Pinpoint the cell where the given text exists, returning its [X, Y] midpoint coordinate. 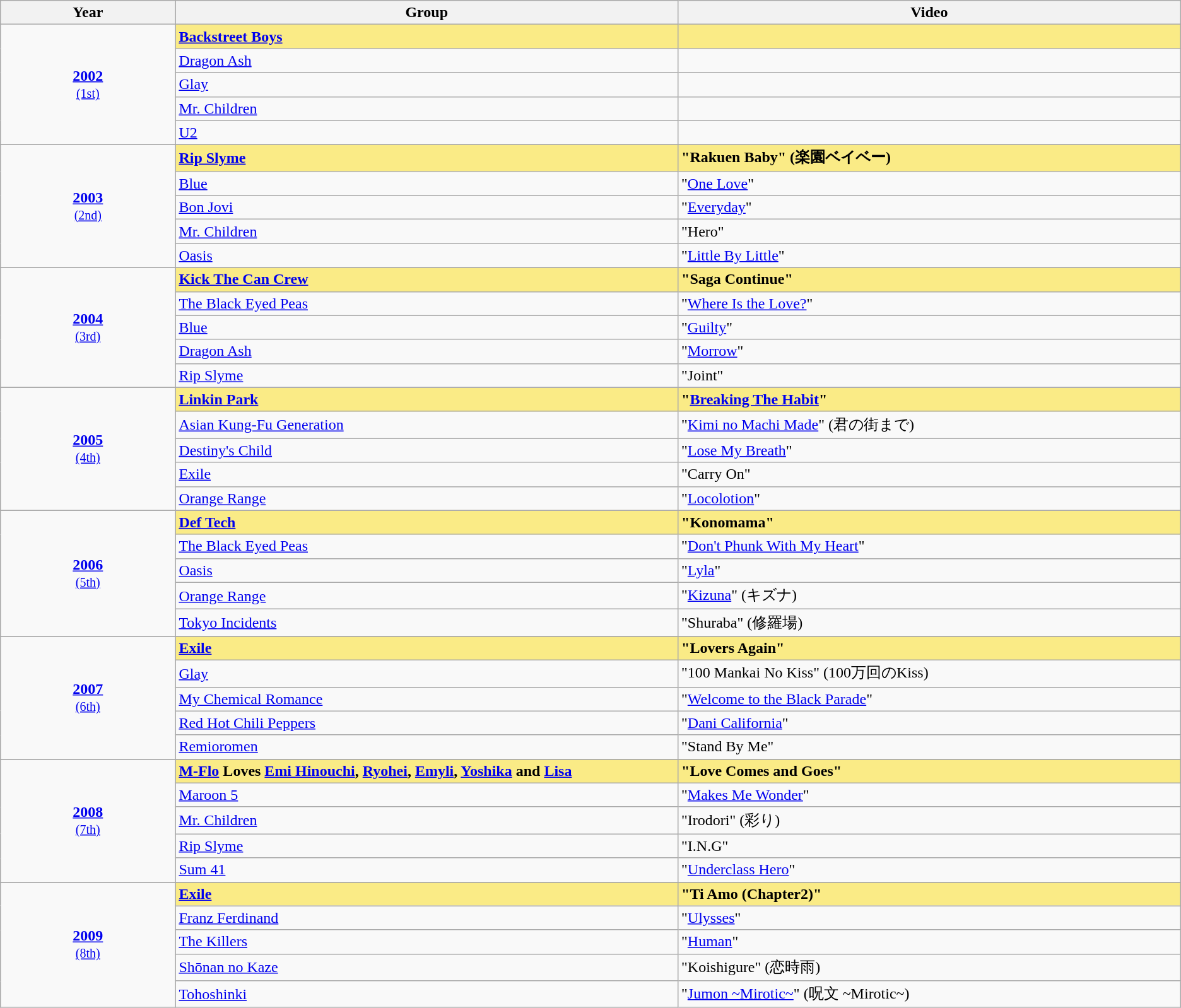
"Ulysses" [930, 918]
Remioromen [426, 747]
Shōnan no Kaze [426, 968]
"Lose My Breath" [930, 450]
2003(2nd) [88, 206]
"Saga Continue" [930, 279]
"Joint" [930, 375]
"Breaking The Habit" [930, 399]
2006(5th) [88, 573]
"Love Comes and Goes" [930, 771]
2007(6th) [88, 698]
"Don't Phunk With My Heart" [930, 546]
"Jumon ~Mirotic~" (呪文 ~Mirotic~) [930, 994]
"Lyla" [930, 570]
"One Love" [930, 184]
"Morrow" [930, 351]
"Ti Amo (Chapter2)" [930, 894]
Group [426, 13]
Maroon 5 [426, 795]
"Human" [930, 942]
"Stand By Me" [930, 747]
"Locolotion" [930, 498]
M-Flo Loves Emi Hinouchi, Ryohei, Emyli, Yoshika and Lisa [426, 771]
Video [930, 13]
Def Tech [426, 522]
Tokyo Incidents [426, 623]
2004(3rd) [88, 327]
"Irodori" (彩り) [930, 820]
"Little By Little" [930, 255]
"I.N.G" [930, 846]
Red Hot Chili Peppers [426, 723]
Kick The Can Crew [426, 279]
"Everyday" [930, 208]
Asian Kung-Fu Generation [426, 425]
Franz Ferdinand [426, 918]
2009(8th) [88, 945]
"Hero" [930, 231]
Linkin Park [426, 399]
Tohoshinki [426, 994]
The Killers [426, 942]
My Chemical Romance [426, 699]
"Makes Me Wonder" [930, 795]
"Where Is the Love?" [930, 303]
"Underclass Hero" [930, 870]
"100 Mankai No Kiss" (100万回のKiss) [930, 674]
"Rakuen Baby" (楽園ベイベー) [930, 158]
U2 [426, 132]
"Koishigure" (恋時雨) [930, 968]
Backstreet Boys [426, 37]
Bon Jovi [426, 208]
"Lovers Again" [930, 648]
"Konomama" [930, 522]
"Guilty" [930, 327]
"Kimi no Machi Made" (君の街まで) [930, 425]
Year [88, 13]
"Kizuna" (キズナ) [930, 595]
2002(1st) [88, 85]
Sum 41 [426, 870]
"Carry On" [930, 474]
2005(4th) [88, 449]
"Shuraba" (修羅場) [930, 623]
"Dani California" [930, 723]
Destiny's Child [426, 450]
2008(7th) [88, 820]
"Welcome to the Black Parade" [930, 699]
